Return (X, Y) of the center of cell containing provided text 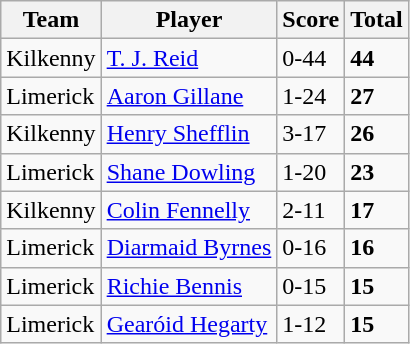
16 (377, 248)
1-20 (311, 172)
23 (377, 172)
Richie Bennis (189, 286)
0-16 (311, 248)
Gearóid Hegarty (189, 324)
27 (377, 96)
0-15 (311, 286)
Team (51, 20)
Colin Fennelly (189, 210)
Score (311, 20)
T. J. Reid (189, 58)
26 (377, 134)
1-24 (311, 96)
Total (377, 20)
Shane Dowling (189, 172)
Aaron Gillane (189, 96)
17 (377, 210)
Player (189, 20)
2-11 (311, 210)
0-44 (311, 58)
1-12 (311, 324)
Henry Shefflin (189, 134)
Diarmaid Byrnes (189, 248)
44 (377, 58)
3-17 (311, 134)
